Provide the [X, Y] coordinate of the cell's center where the given text is located.  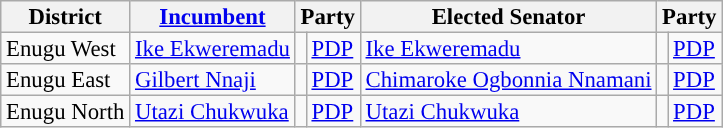
Chimaroke Ogbonnia Nnamani [508, 80]
District [66, 17]
Gilbert Nnaji [213, 80]
Incumbent [213, 17]
Enugu East [66, 80]
Enugu North [66, 112]
Enugu West [66, 49]
Elected Senator [508, 17]
